Search for the cell housing the specified text and yield its (x, y) center coordinate. 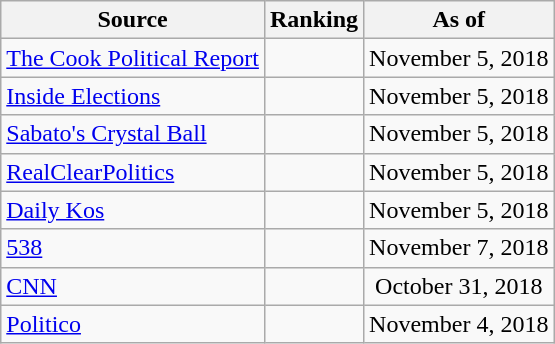
Inside Elections (133, 96)
Ranking (314, 20)
The Cook Political Report (133, 58)
Sabato's Crystal Ball (133, 134)
November 7, 2018 (459, 248)
RealClearPolitics (133, 172)
November 4, 2018 (459, 324)
Source (133, 20)
CNN (133, 286)
As of (459, 20)
October 31, 2018 (459, 286)
Daily Kos (133, 210)
538 (133, 248)
Politico (133, 324)
